Scan for the cell matching the given text and deliver its (x, y) coordinate at center. 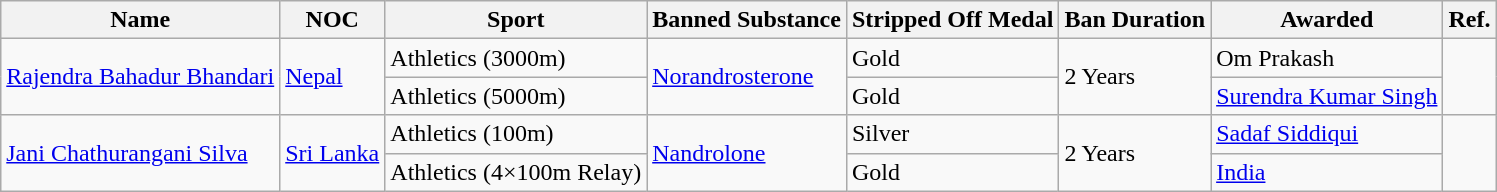
Athletics (4×100m Relay) (516, 172)
Athletics (100m) (516, 134)
Sport (516, 20)
Surendra Kumar Singh (1327, 96)
Banned Substance (747, 20)
Ban Duration (1135, 20)
Sri Lanka (332, 153)
Om Prakash (1327, 58)
India (1327, 172)
Sadaf Siddiqui (1327, 134)
Athletics (3000m) (516, 58)
Nepal (332, 77)
Nandrolone (747, 153)
Ref. (1470, 20)
Rajendra Bahadur Bhandari (140, 77)
Jani Chathurangani Silva (140, 153)
Silver (952, 134)
Stripped Off Medal (952, 20)
Awarded (1327, 20)
Norandrosterone (747, 77)
Athletics (5000m) (516, 96)
Name (140, 20)
NOC (332, 20)
